Detect which cell encompasses the target text, then output its (X, Y) center coordinate. 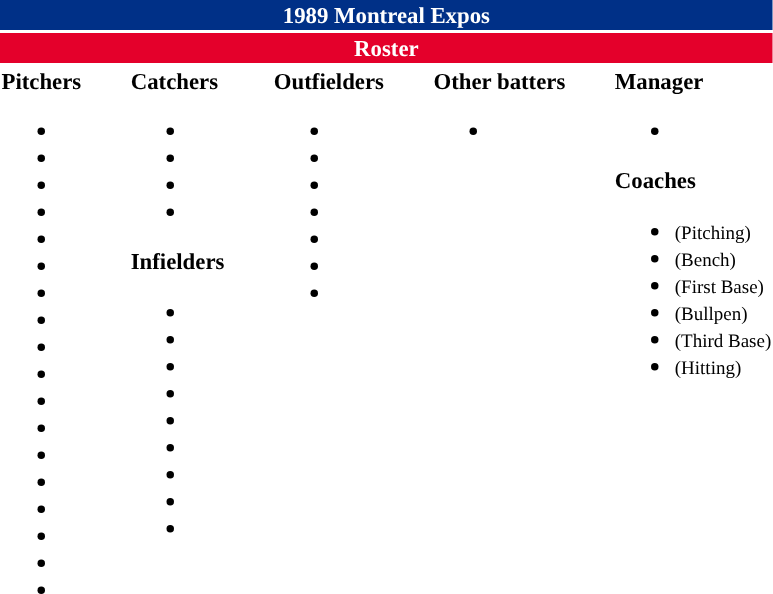
Roster (386, 48)
1989 Montreal Expos (386, 15)
